Capture the cell that displays the provided text and extract its (x, y) central coordinate. 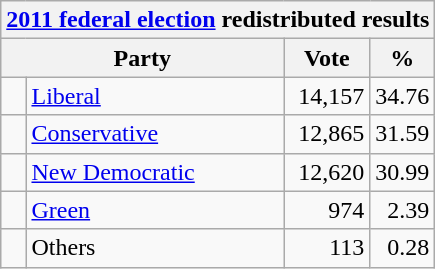
Party (142, 58)
974 (327, 210)
2.39 (402, 210)
12,865 (327, 134)
Others (155, 248)
New Democratic (155, 172)
Green (155, 210)
113 (327, 248)
Conservative (155, 134)
34.76 (402, 96)
Vote (327, 58)
31.59 (402, 134)
14,157 (327, 96)
% (402, 58)
12,620 (327, 172)
0.28 (402, 248)
Liberal (155, 96)
2011 federal election redistributed results (218, 20)
30.99 (402, 172)
